From the cell containing the given text, extract its center point as [X, Y] coordinate. 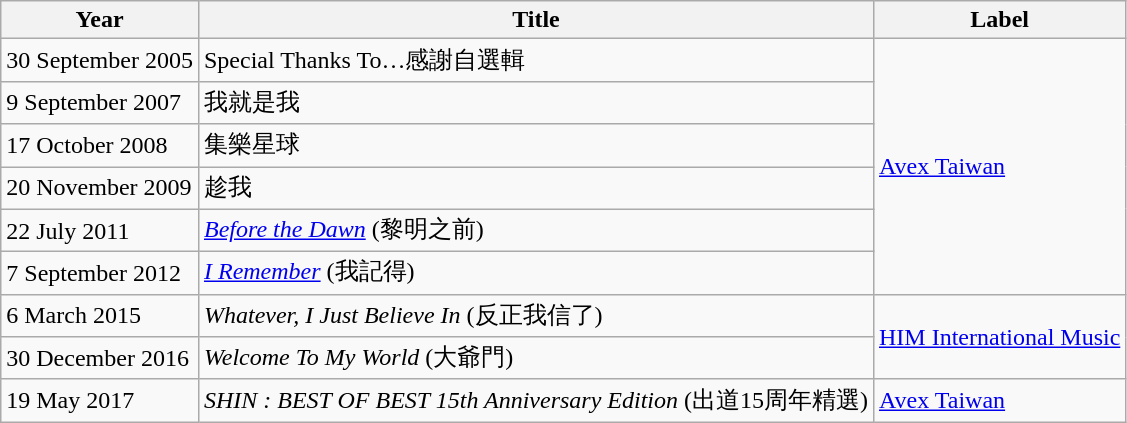
HIM International Music [999, 336]
6 March 2015 [100, 316]
30 September 2005 [100, 60]
SHIN : BEST OF BEST 15th Anniversary Edition (出道15周年精選) [536, 400]
20 November 2009 [100, 188]
19 May 2017 [100, 400]
I Remember (我記得) [536, 274]
Label [999, 20]
我就是我 [536, 102]
7 September 2012 [100, 274]
集樂星球 [536, 146]
30 December 2016 [100, 358]
Whatever, I Just Believe In (反正我信了) [536, 316]
Year [100, 20]
趁我 [536, 188]
Title [536, 20]
22 July 2011 [100, 230]
9 September 2007 [100, 102]
17 October 2008 [100, 146]
Welcome To My World (大爺門) [536, 358]
Special Thanks To…感謝自選輯 [536, 60]
Before the Dawn (黎明之前) [536, 230]
